Locate the cell with the specified text and output its (x, y) center coordinate. 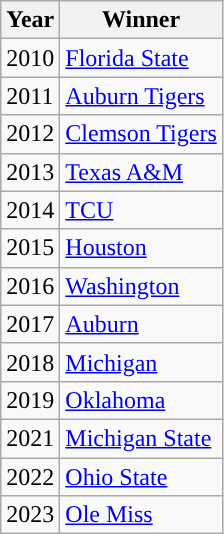
2013 (30, 172)
2014 (30, 210)
Houston (141, 248)
2016 (30, 286)
Clemson Tigers (141, 134)
2011 (30, 96)
Washington (141, 286)
Ohio State (141, 477)
Texas A&M (141, 172)
Michigan State (141, 438)
Oklahoma (141, 400)
2023 (30, 515)
Auburn Tigers (141, 96)
2019 (30, 400)
2018 (30, 362)
2015 (30, 248)
2022 (30, 477)
2017 (30, 324)
Year (30, 20)
2010 (30, 58)
TCU (141, 210)
2012 (30, 134)
Auburn (141, 324)
Ole Miss (141, 515)
Florida State (141, 58)
Michigan (141, 362)
2021 (30, 438)
Winner (141, 20)
